Capture the cell that displays the provided text and extract its [X, Y] central coordinate. 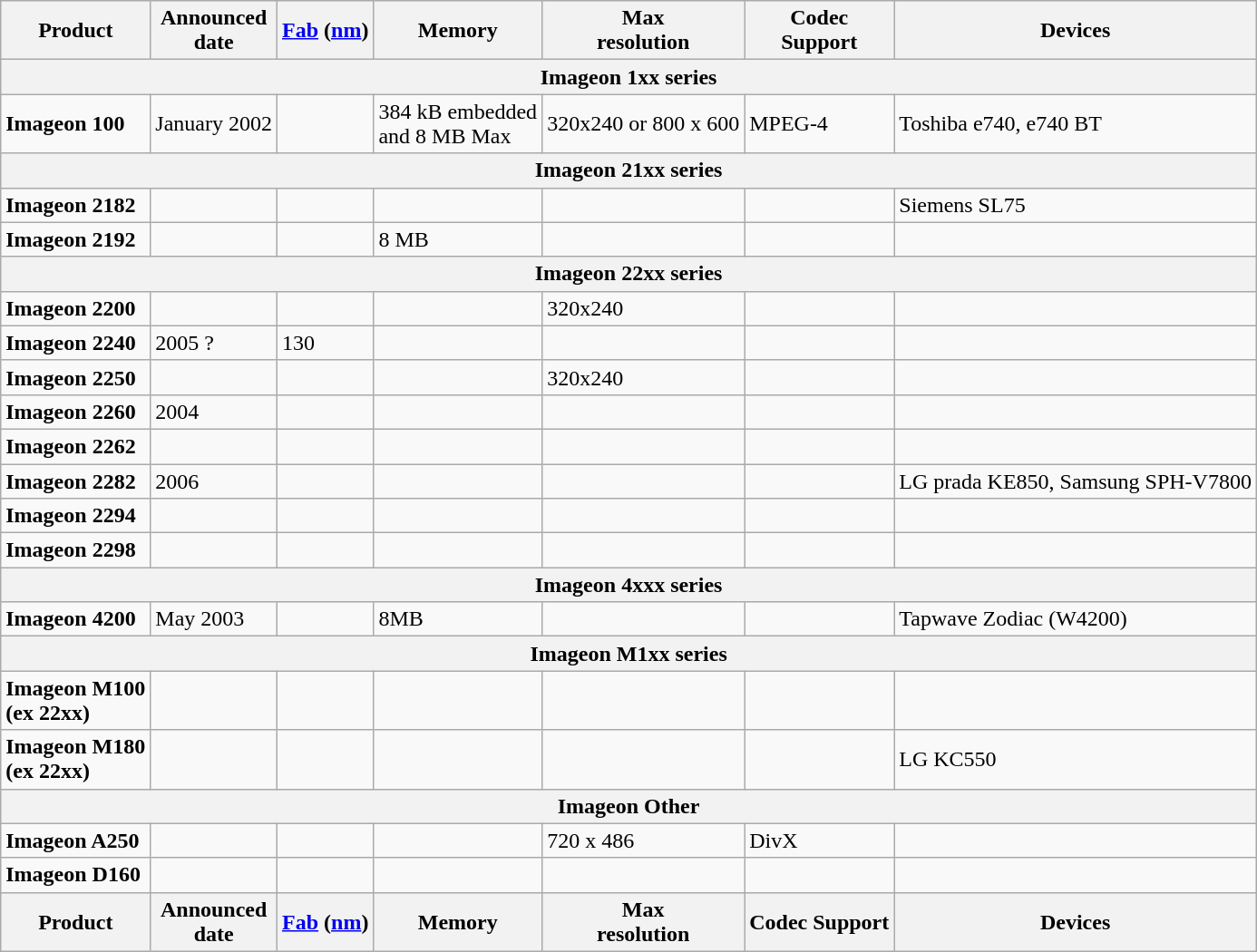
Toshiba e740, e740 BT [1076, 123]
MPEG-4 [820, 123]
384 kB embeddedand 8 MB Max [458, 123]
Imageon 2192 [76, 239]
Imageon Other [629, 806]
Imageon M100(ex 22xx) [76, 700]
Imageon D160 [76, 875]
8 MB [458, 239]
LG KC550 [1076, 760]
LG prada KE850, Samsung SPH-V7800 [1076, 481]
Tapwave Zodiac (W4200) [1076, 619]
Imageon M1xx series [629, 654]
2004 [214, 412]
Imageon 4xxx series [629, 585]
2005 ? [214, 343]
Codec Support [820, 921]
Imageon 2282 [76, 481]
Imageon 2250 [76, 377]
Imageon 4200 [76, 619]
Imageon 22xx series [629, 274]
Imageon 2182 [76, 205]
2006 [214, 481]
Imageon 21xx series [629, 170]
Imageon 2260 [76, 412]
May 2003 [214, 619]
January 2002 [214, 123]
130 [326, 343]
CodecSupport [820, 31]
Imageon 1xx series [629, 77]
Siemens SL75 [1076, 205]
320x240 or 800 x 600 [644, 123]
Imageon 2262 [76, 446]
Imageon 100 [76, 123]
Imageon M180(ex 22xx) [76, 760]
Imageon 2240 [76, 343]
8MB [458, 619]
DivX [820, 840]
Imageon 2294 [76, 516]
Imageon 2298 [76, 550]
Imageon A250 [76, 840]
720 x 486 [644, 840]
Imageon 2200 [76, 308]
